Return the (x, y) coordinate for the center point of the cell that contains the specified text.  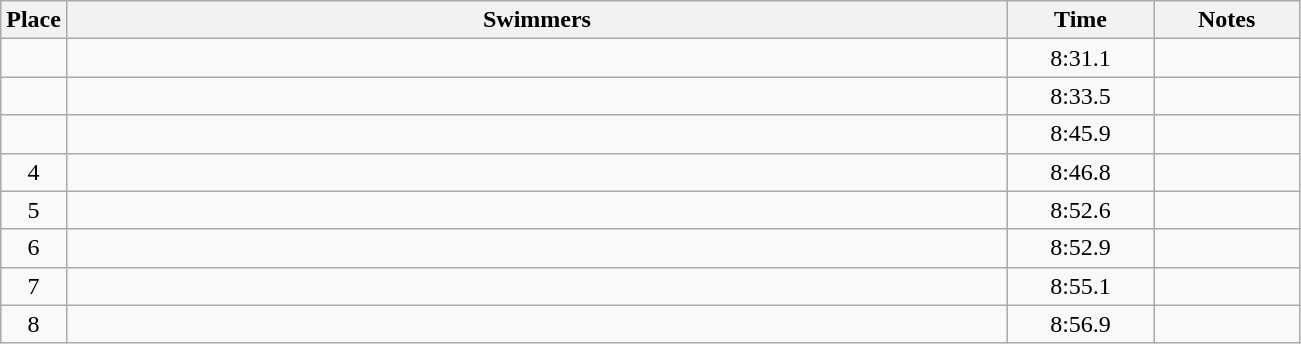
8:56.9 (1081, 324)
6 (34, 248)
8:52.9 (1081, 248)
Notes (1227, 20)
8 (34, 324)
7 (34, 286)
8:46.8 (1081, 172)
4 (34, 172)
8:33.5 (1081, 96)
8:52.6 (1081, 210)
Swimmers (536, 20)
Place (34, 20)
Time (1081, 20)
5 (34, 210)
8:45.9 (1081, 134)
8:31.1 (1081, 58)
8:55.1 (1081, 286)
